Find where the given text appears and provide that cell's center as [X, Y] coordinate. 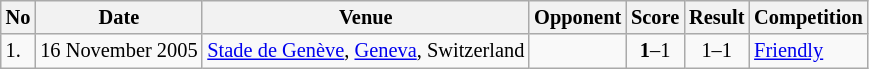
Score [655, 17]
Venue [366, 17]
16 November 2005 [118, 51]
1. [18, 51]
Competition [808, 17]
Result [716, 17]
Opponent [578, 17]
No [18, 17]
Date [118, 17]
Stade de Genève, Geneva, Switzerland [366, 51]
Friendly [808, 51]
